Output the [X, Y] coordinate of the center of the cell containing the given text.  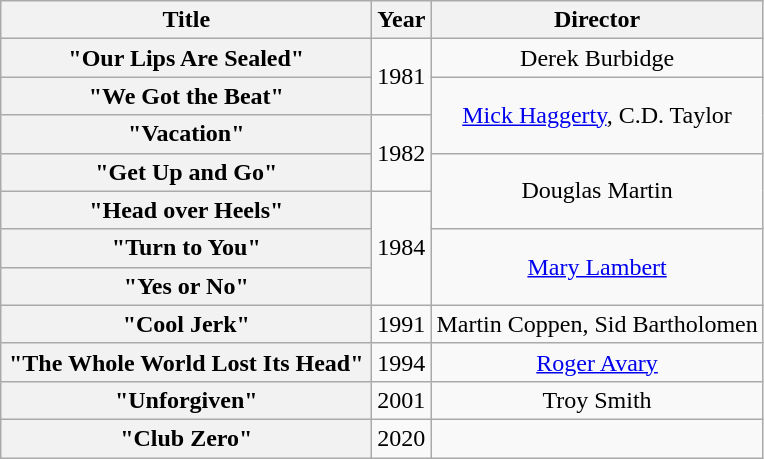
"Yes or No" [186, 286]
"The Whole World Lost Its Head" [186, 362]
Mary Lambert [597, 267]
1994 [402, 362]
"Cool Jerk" [186, 324]
Roger Avary [597, 362]
Martin Coppen, Sid Bartholomen [597, 324]
1981 [402, 77]
2020 [402, 438]
Title [186, 20]
Douglas Martin [597, 191]
"Vacation" [186, 134]
"Head over Heels" [186, 210]
"We Got the Beat" [186, 96]
"Our Lips Are Sealed" [186, 58]
Director [597, 20]
1982 [402, 153]
"Club Zero" [186, 438]
"Get Up and Go" [186, 172]
Derek Burbidge [597, 58]
1984 [402, 248]
Troy Smith [597, 400]
1991 [402, 324]
"Turn to You" [186, 248]
2001 [402, 400]
Year [402, 20]
"Unforgiven" [186, 400]
Mick Haggerty, C.D. Taylor [597, 115]
